Return the (x, y) coordinate for the center point of the cell that contains the specified text.  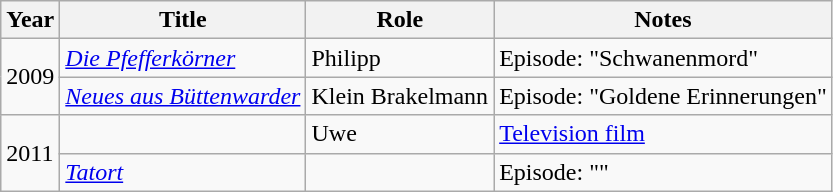
Klein Brakelmann (400, 96)
Neues aus Büttenwarder (183, 96)
Television film (664, 134)
Role (400, 20)
Philipp (400, 58)
Uwe (400, 134)
Tatort (183, 172)
2009 (30, 77)
Episode: "" (664, 172)
Year (30, 20)
Episode: "Goldene Erinnerungen" (664, 96)
Title (183, 20)
Die Pfefferkörner (183, 58)
Notes (664, 20)
2011 (30, 153)
Episode: "Schwanenmord" (664, 58)
